Return the (X, Y) coordinate for the center point of the cell that contains the specified text.  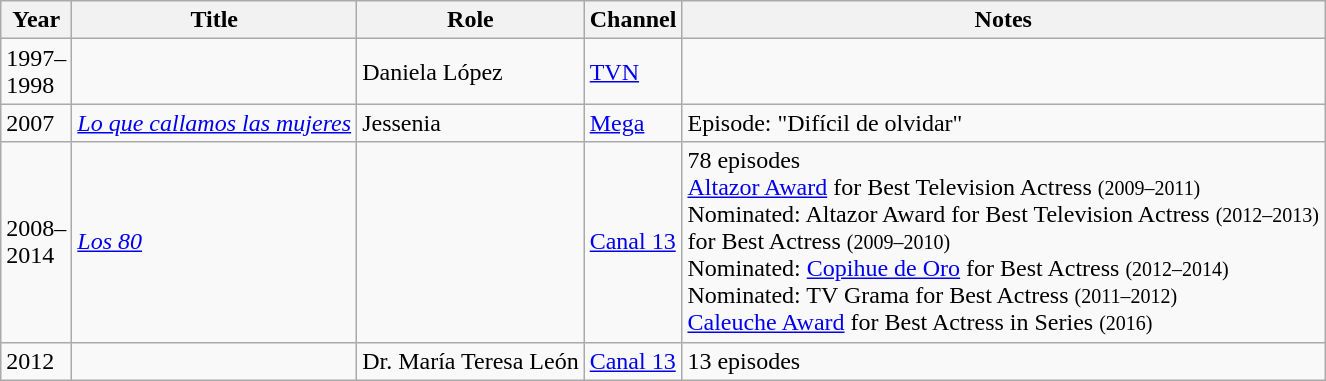
Mega (633, 123)
Lo que callamos las mujeres (214, 123)
13 episodes (1004, 361)
2007 (36, 123)
Role (471, 20)
2012 (36, 361)
Dr. María Teresa León (471, 361)
Episode: "Difícil de olvidar" (1004, 123)
Year (36, 20)
2008–2014 (36, 242)
Notes (1004, 20)
Jessenia (471, 123)
1997–1998 (36, 72)
Daniela López (471, 72)
Title (214, 20)
Los 80 (214, 242)
TVN (633, 72)
Channel (633, 20)
